Detect which cell encompasses the target text, then output its [x, y] center coordinate. 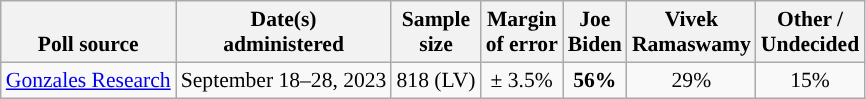
Samplesize [436, 32]
Gonzales Research [88, 80]
Poll source [88, 32]
September 18–28, 2023 [284, 80]
56% [595, 80]
Marginof error [522, 32]
± 3.5% [522, 80]
15% [810, 80]
818 (LV) [436, 80]
VivekRamaswamy [692, 32]
Other /Undecided [810, 32]
29% [692, 80]
Date(s)administered [284, 32]
JoeBiden [595, 32]
